Determine the [x, y] coordinate at the center of the cell enclosing the given text.  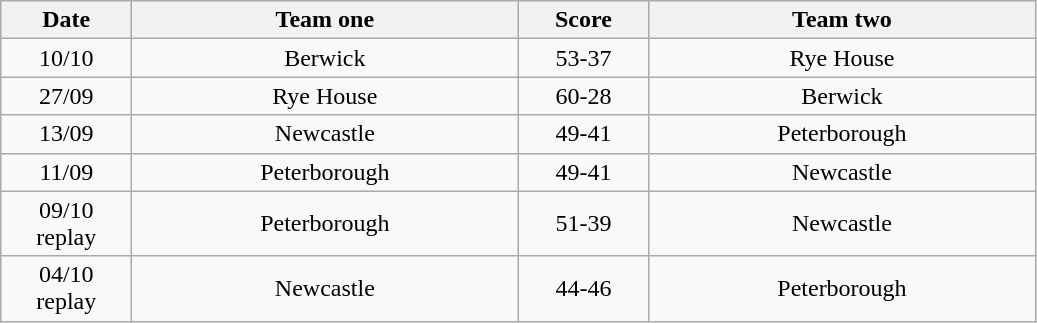
27/09 [66, 96]
Date [66, 20]
44-46 [584, 288]
10/10 [66, 58]
11/09 [66, 172]
51-39 [584, 224]
60-28 [584, 96]
Team two [842, 20]
09/10replay [66, 224]
Team one [325, 20]
13/09 [66, 134]
53-37 [584, 58]
04/10replay [66, 288]
Score [584, 20]
